For the text-containing cell, return its midpoint in (x, y) coordinate format. 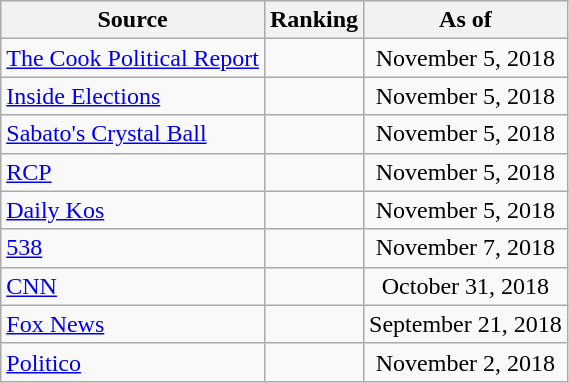
Politico (133, 362)
November 7, 2018 (466, 248)
RCP (133, 172)
October 31, 2018 (466, 286)
September 21, 2018 (466, 324)
Inside Elections (133, 96)
Daily Kos (133, 210)
Sabato's Crystal Ball (133, 134)
As of (466, 20)
538 (133, 248)
The Cook Political Report (133, 58)
November 2, 2018 (466, 362)
CNN (133, 286)
Source (133, 20)
Fox News (133, 324)
Ranking (314, 20)
